Return [x, y] of the center of cell containing provided text 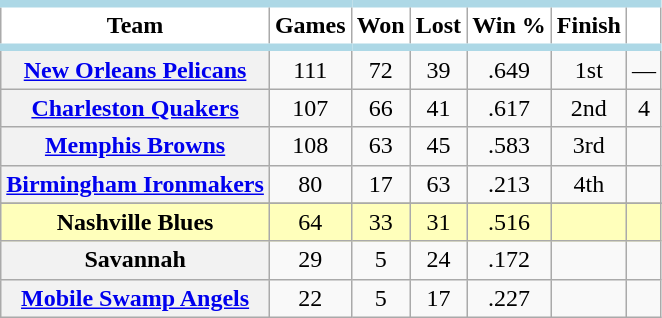
29 [310, 260]
— [644, 68]
80 [310, 184]
31 [438, 222]
Mobile Swamp Angels [136, 298]
Win % [510, 26]
Memphis Browns [136, 146]
.583 [510, 146]
33 [380, 222]
.172 [510, 260]
45 [438, 146]
.227 [510, 298]
111 [310, 68]
64 [310, 222]
2nd [588, 108]
Won [380, 26]
.617 [510, 108]
66 [380, 108]
New Orleans Pelicans [136, 68]
24 [438, 260]
Savannah [136, 260]
Games [310, 26]
4 [644, 108]
Team [136, 26]
3rd [588, 146]
107 [310, 108]
Finish [588, 26]
Nashville Blues [136, 222]
Charleston Quakers [136, 108]
Birmingham Ironmakers [136, 184]
22 [310, 298]
41 [438, 108]
.649 [510, 68]
Lost [438, 26]
72 [380, 68]
4th [588, 184]
.516 [510, 222]
108 [310, 146]
39 [438, 68]
.213 [510, 184]
1st [588, 68]
